Locate the cell with the specified text and output its [x, y] center coordinate. 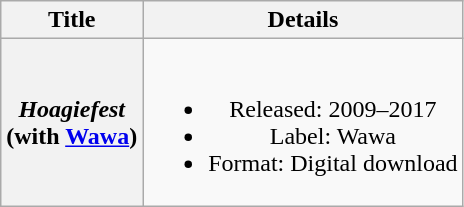
Hoagiefest (with Wawa) [72, 122]
Released: 2009–2017Label: WawaFormat: Digital download [303, 122]
Title [72, 20]
Details [303, 20]
